Detect which cell encompasses the target text, then output its [x, y] center coordinate. 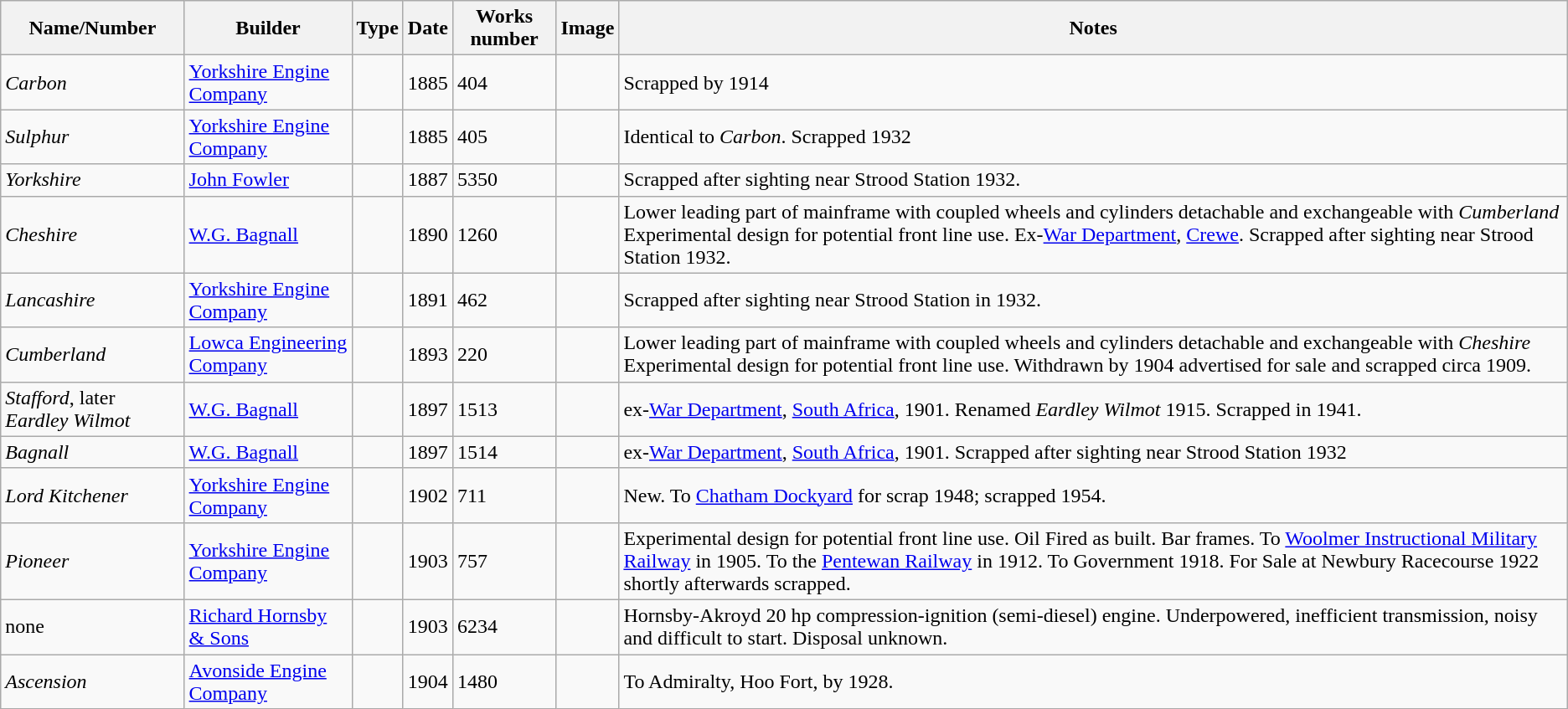
405 [504, 137]
To Admiralty, Hoo Fort, by 1928. [1093, 681]
ex-War Department, South Africa, 1901. Scrapped after sighting near Strood Station 1932 [1093, 452]
Notes [1093, 28]
220 [504, 355]
Carbon [92, 82]
1904 [427, 681]
Bagnall [92, 452]
1514 [504, 452]
711 [504, 496]
Type [377, 28]
Pioneer [92, 561]
New. To Chatham Dockyard for scrap 1948; scrapped 1954. [1093, 496]
1902 [427, 496]
Works number [504, 28]
Scrapped by 1914 [1093, 82]
Lowca Engineering Company [268, 355]
Richard Hornsby & Sons [268, 626]
Scrapped after sighting near Strood Station 1932. [1093, 180]
1887 [427, 180]
Sulphur [92, 137]
Image [588, 28]
Lord Kitchener [92, 496]
none [92, 626]
Ascension [92, 681]
Stafford, later Eardley Wilmot [92, 408]
Lancashire [92, 300]
5350 [504, 180]
6234 [504, 626]
1891 [427, 300]
Avonside Engine Company [268, 681]
Cheshire [92, 234]
1893 [427, 355]
1480 [504, 681]
462 [504, 300]
Name/Number [92, 28]
1513 [504, 408]
John Fowler [268, 180]
1890 [427, 234]
404 [504, 82]
Cumberland [92, 355]
Date [427, 28]
ex-War Department, South Africa, 1901. Renamed Eardley Wilmot 1915. Scrapped in 1941. [1093, 408]
Builder [268, 28]
Scrapped after sighting near Strood Station in 1932. [1093, 300]
1260 [504, 234]
Identical to Carbon. Scrapped 1932 [1093, 137]
Yorkshire [92, 180]
757 [504, 561]
